Return [x, y] of the center of cell containing provided text 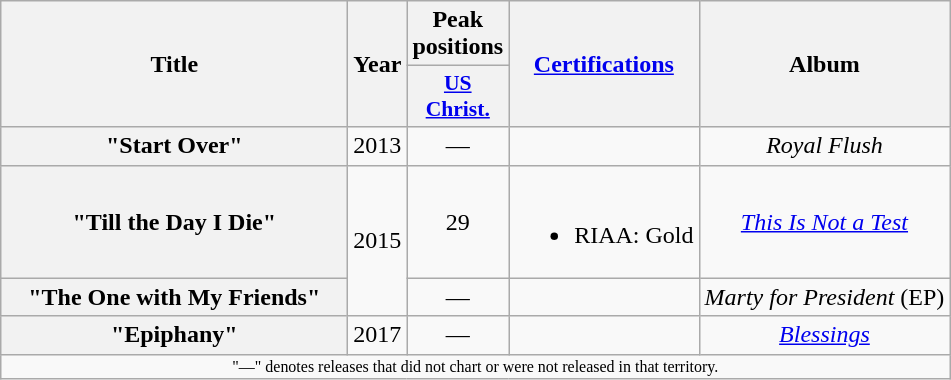
Certifications [604, 64]
29 [458, 222]
"Epiphany" [174, 335]
Royal Flush [824, 146]
2013 [378, 146]
2015 [378, 240]
"Start Over" [174, 146]
"—" denotes releases that did not chart or were not released in that territory. [476, 366]
"Till the Day I Die" [174, 222]
Title [174, 64]
USChrist. [458, 96]
This Is Not a Test [824, 222]
Year [378, 64]
Blessings [824, 335]
2017 [378, 335]
RIAA: Gold [604, 222]
Marty for President (EP) [824, 297]
"The One with My Friends" [174, 297]
Peak positions [458, 34]
Album [824, 64]
